Detect which cell encompasses the target text, then output its [X, Y] center coordinate. 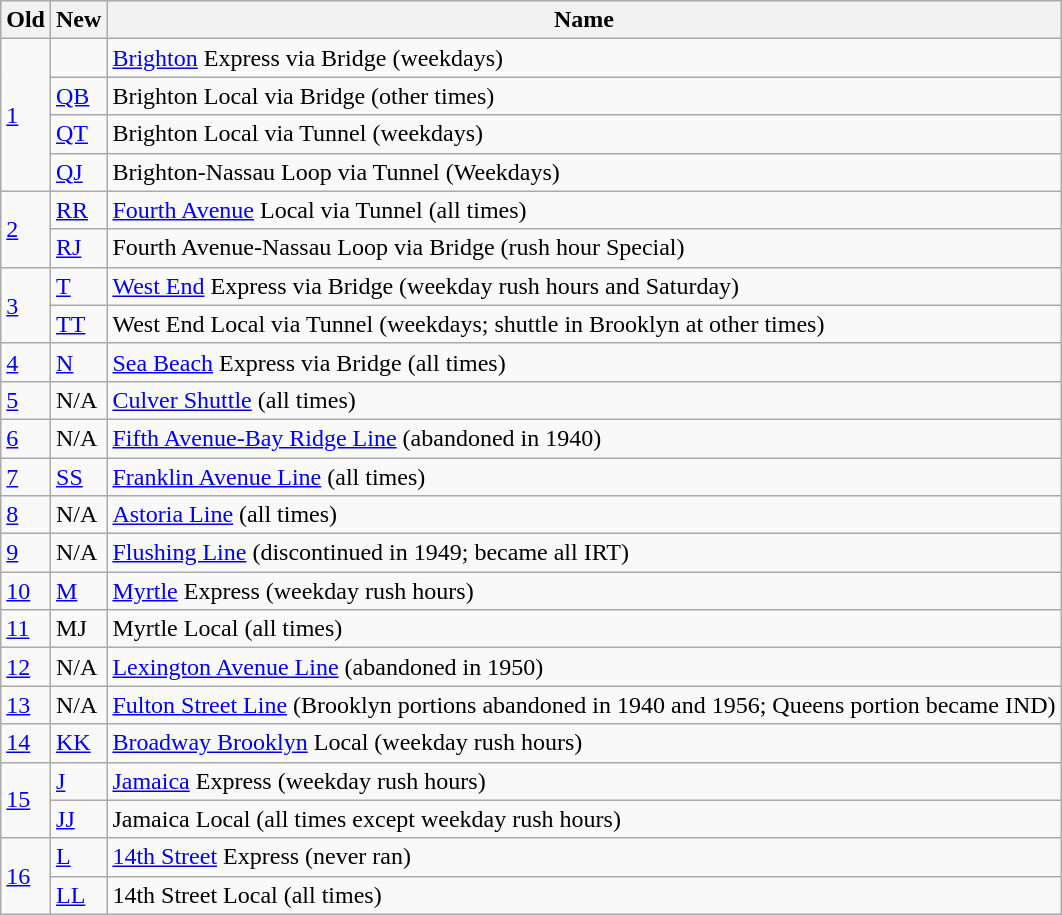
8 [26, 515]
RJ [79, 248]
Fourth Avenue-Nassau Loop via Bridge (rush hour Special) [584, 248]
14th Street Local (all times) [584, 895]
QJ [79, 172]
West End Express via Bridge (weekday rush hours and Saturday) [584, 286]
11 [26, 629]
10 [26, 591]
Broadway Brooklyn Local (weekday rush hours) [584, 743]
Fourth Avenue Local via Tunnel (all times) [584, 210]
1 [26, 115]
Old [26, 20]
West End Local via Tunnel (weekdays; shuttle in Brooklyn at other times) [584, 324]
TT [79, 324]
14 [26, 743]
Fulton Street Line (Brooklyn portions abandoned in 1940 and 1956; Queens portion became IND) [584, 705]
M [79, 591]
LL [79, 895]
Myrtle Local (all times) [584, 629]
SS [79, 477]
9 [26, 553]
Flushing Line (discontinued in 1949; became all IRT) [584, 553]
14th Street Express (never ran) [584, 857]
15 [26, 800]
KK [79, 743]
3 [26, 305]
N [79, 362]
Sea Beach Express via Bridge (all times) [584, 362]
Brighton Local via Tunnel (weekdays) [584, 134]
Culver Shuttle (all times) [584, 400]
Lexington Avenue Line (abandoned in 1950) [584, 667]
Jamaica Local (all times except weekday rush hours) [584, 819]
Brighton-Nassau Loop via Tunnel (Weekdays) [584, 172]
T [79, 286]
7 [26, 477]
5 [26, 400]
QB [79, 96]
2 [26, 229]
Fifth Avenue-Bay Ridge Line (abandoned in 1940) [584, 438]
Name [584, 20]
6 [26, 438]
Myrtle Express (weekday rush hours) [584, 591]
Brighton Local via Bridge (other times) [584, 96]
New [79, 20]
QT [79, 134]
13 [26, 705]
Franklin Avenue Line (all times) [584, 477]
JJ [79, 819]
4 [26, 362]
Jamaica Express (weekday rush hours) [584, 781]
Astoria Line (all times) [584, 515]
12 [26, 667]
J [79, 781]
L [79, 857]
16 [26, 876]
RR [79, 210]
MJ [79, 629]
Brighton Express via Bridge (weekdays) [584, 58]
